Scan for the cell matching the given text and deliver its [X, Y] coordinate at center. 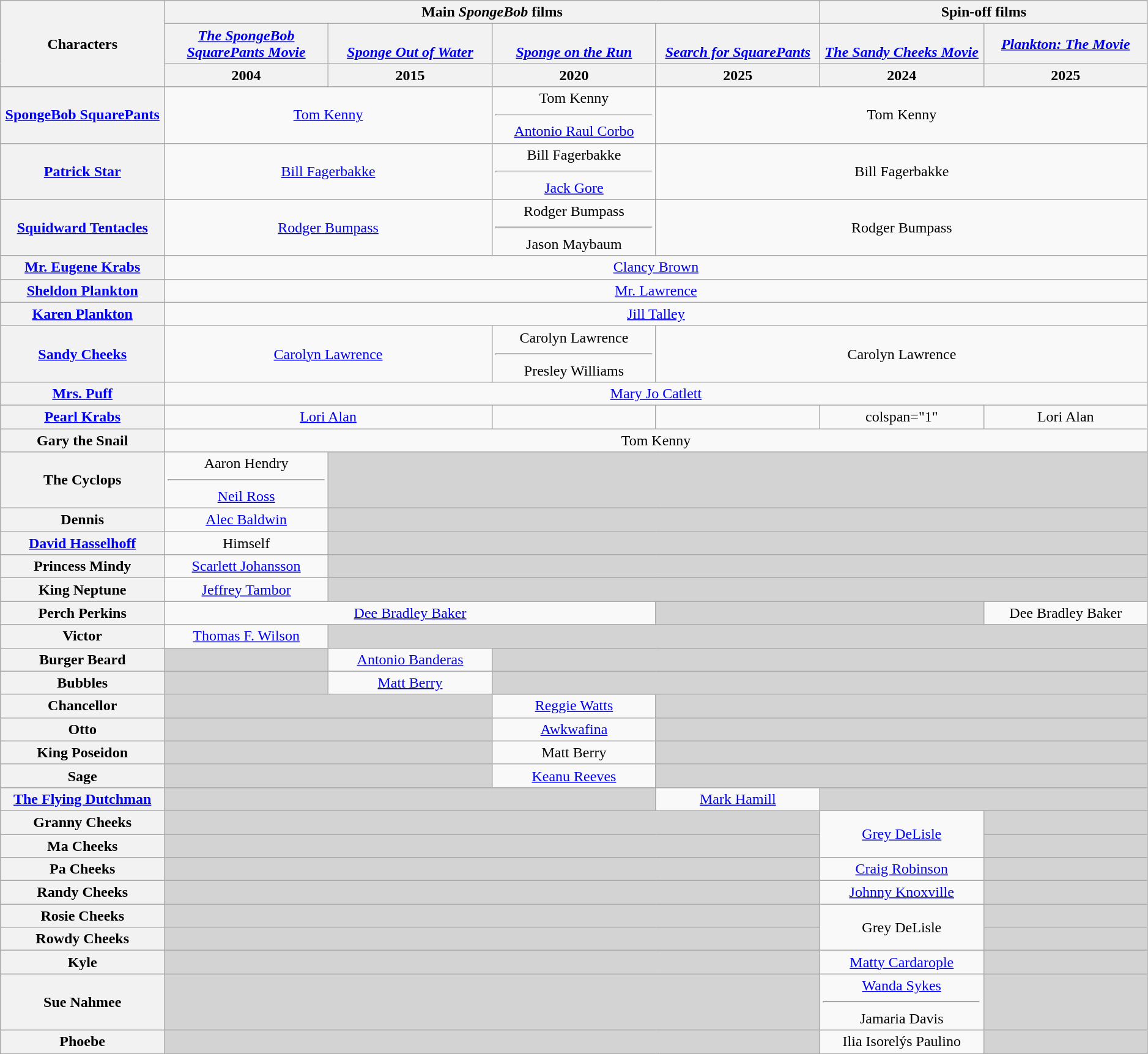
Randy Cheeks [83, 893]
Rodger BumpassJason Maybaum [574, 228]
Squidward Tentacles [83, 228]
Aaron HendryNeil Ross [246, 480]
Princess Mindy [83, 566]
Otto [83, 729]
Mary Jo Catlett [656, 393]
Jeffrey Tambor [246, 590]
Rosie Cheeks [83, 916]
Jill Talley [656, 314]
Dennis [83, 520]
Carolyn LawrencePresley Williams [574, 354]
Keanu Reeves [574, 776]
David Hasselhoff [83, 543]
Thomas F. Wilson [246, 636]
Sue Nahmee [83, 1002]
Main SpongeBob films [492, 12]
2020 [574, 75]
Sandy Cheeks [83, 354]
Phoebe [83, 1042]
Antonio Banderas [410, 659]
Characters [83, 44]
The Sandy Cheeks Movie [902, 44]
Kyle [83, 962]
2004 [246, 75]
Tom KennyAntonio Raul Corbo [574, 115]
Plankton: The Movie [1065, 44]
Scarlett Johansson [246, 566]
Ilia Isorelýs Paulino [902, 1042]
The SpongeBob SquarePants Movie [246, 44]
Chancellor [83, 706]
Alec Baldwin [246, 520]
Mr. Lawrence [656, 291]
Victor [83, 636]
2024 [902, 75]
Clancy Brown [656, 267]
colspan="1" [902, 417]
Search for SquarePants [738, 44]
King Poseidon [83, 752]
Rowdy Cheeks [83, 939]
Mr. Eugene Krabs [83, 267]
Gary the Snail [83, 440]
Awkwafina [574, 729]
Sheldon Plankton [83, 291]
Burger Beard [83, 659]
Mrs. Puff [83, 393]
Craig Robinson [902, 869]
Wanda SykesJamaria Davis [902, 1002]
SpongeBob SquarePants [83, 115]
Sage [83, 776]
Mark Hamill [738, 799]
Karen Plankton [83, 314]
Bubbles [83, 683]
Ma Cheeks [83, 846]
King Neptune [83, 590]
Pa Cheeks [83, 869]
Bill FagerbakkeJack Gore [574, 171]
Johnny Knoxville [902, 893]
Reggie Watts [574, 706]
The Cyclops [83, 480]
Perch Perkins [83, 613]
Pearl Krabs [83, 417]
2015 [410, 75]
Patrick Star [83, 171]
The Flying Dutchman [83, 799]
Granny Cheeks [83, 822]
Sponge Out of Water [410, 44]
Himself [246, 543]
Sponge on the Run [574, 44]
Matty Cardarople [902, 962]
Spin-off films [983, 12]
